Determine the [x, y] coordinate at the center of the cell enclosing the given text.  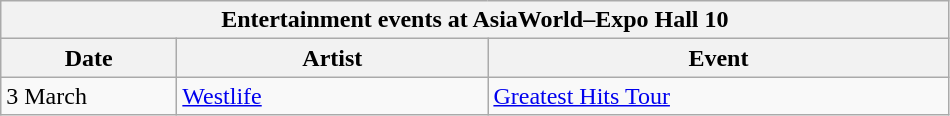
Entertainment events at AsiaWorld–Expo Hall 10 [475, 20]
Greatest Hits Tour [718, 96]
3 March [89, 96]
Date [89, 58]
Westlife [332, 96]
Event [718, 58]
Artist [332, 58]
